Pinpoint the cell where the given text exists, returning its (x, y) midpoint coordinate. 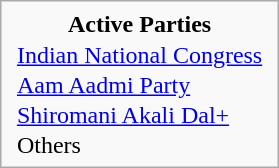
Others (139, 146)
Active Parties (139, 24)
Aam Aadmi Party (139, 86)
Shiromani Akali Dal+ (139, 116)
Indian National Congress (139, 56)
